Determine the [x, y] coordinate at the center of the cell enclosing the given text.  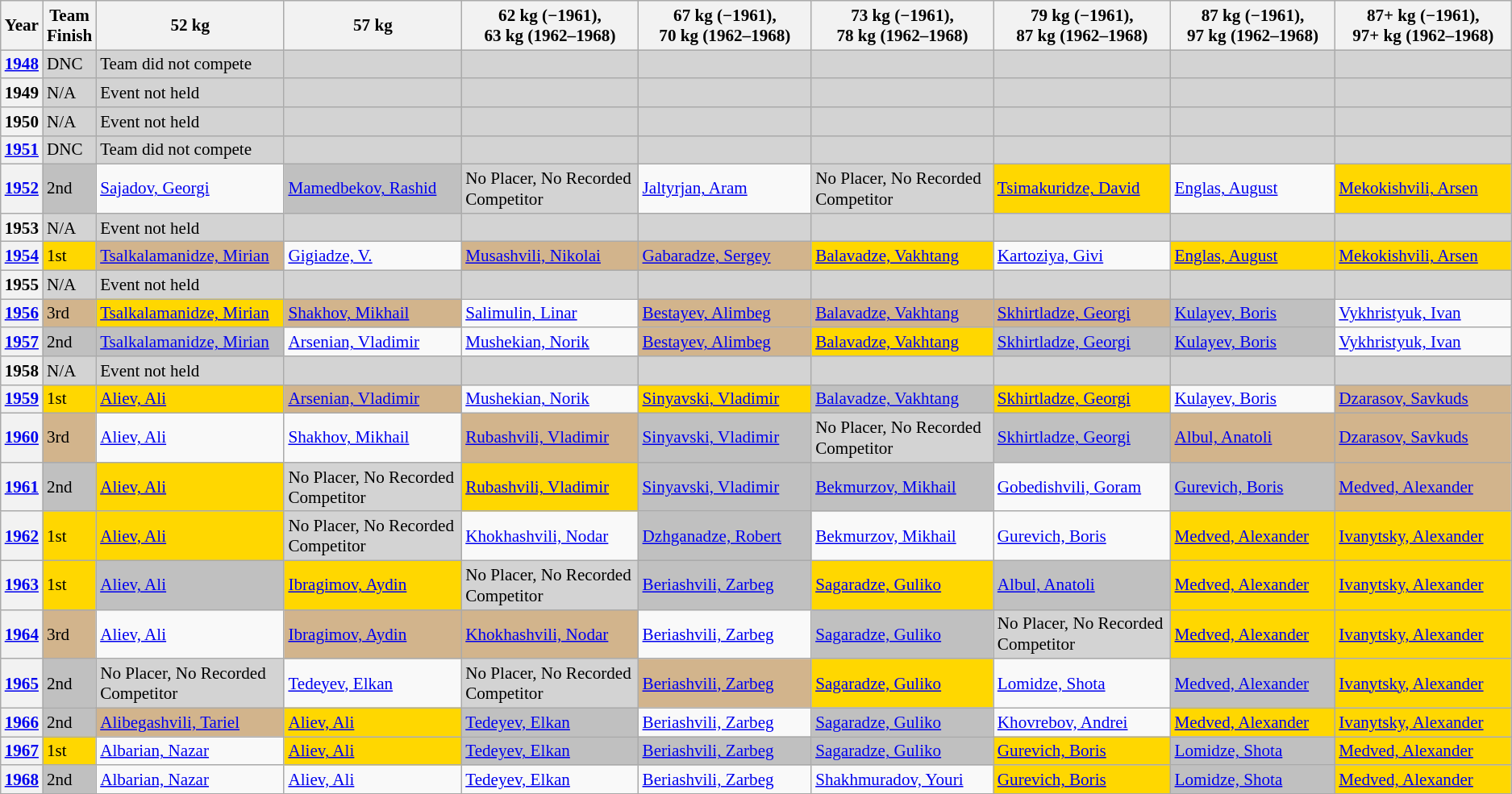
1948 [22, 64]
Tsimakuridze, David [1082, 189]
52 kg [190, 26]
Alibegashvili, Tariel [190, 722]
1965 [22, 684]
1959 [22, 398]
1961 [22, 487]
1949 [22, 92]
Gabaradze, Sergey [726, 256]
Salimulin, Linar [550, 313]
57 kg [373, 26]
1950 [22, 121]
Khovrebov, Andrei [1082, 722]
79 kg (−1961),87 kg (1962–1968) [1082, 26]
1953 [22, 227]
87 kg (−1961),97 kg (1962–1968) [1253, 26]
Jaltyrjan, Aram [726, 189]
Mamedbekov, Rashid [373, 189]
1968 [22, 779]
1966 [22, 722]
67 kg (−1961),70 kg (1962–1968) [726, 26]
Kartoziya, Givi [1082, 256]
Year [22, 26]
87+ kg (−1961),97+ kg (1962–1968) [1422, 26]
1954 [22, 256]
Team Finish [69, 26]
Gobedishvili, Goram [1082, 487]
62 kg (−1961),63 kg (1962–1968) [550, 26]
1952 [22, 189]
1957 [22, 342]
Musashvili, Nikolai [550, 256]
Dzhganadze, Robert [726, 535]
1951 [22, 150]
1955 [22, 284]
1956 [22, 313]
1960 [22, 439]
1958 [22, 371]
Gigiadze, V. [373, 256]
1964 [22, 634]
Sajadov, Georgi [190, 189]
73 kg (−1961),78 kg (1962–1968) [902, 26]
1967 [22, 751]
1963 [22, 585]
1962 [22, 535]
Shakhmuradov, Youri [902, 779]
